Provide the (X, Y) coordinate of the cell's center where the given text is located.  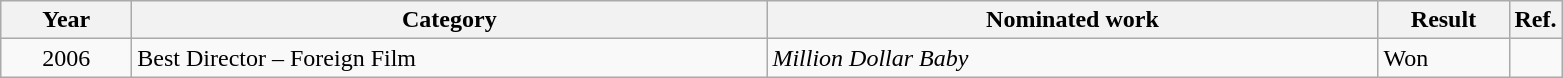
Won (1444, 58)
Result (1444, 20)
Ref. (1536, 20)
Million Dollar Baby (1072, 58)
Best Director – Foreign Film (450, 58)
Category (450, 20)
Year (66, 20)
2006 (66, 58)
Nominated work (1072, 20)
